For the text-containing cell, return its midpoint in [X, Y] coordinate format. 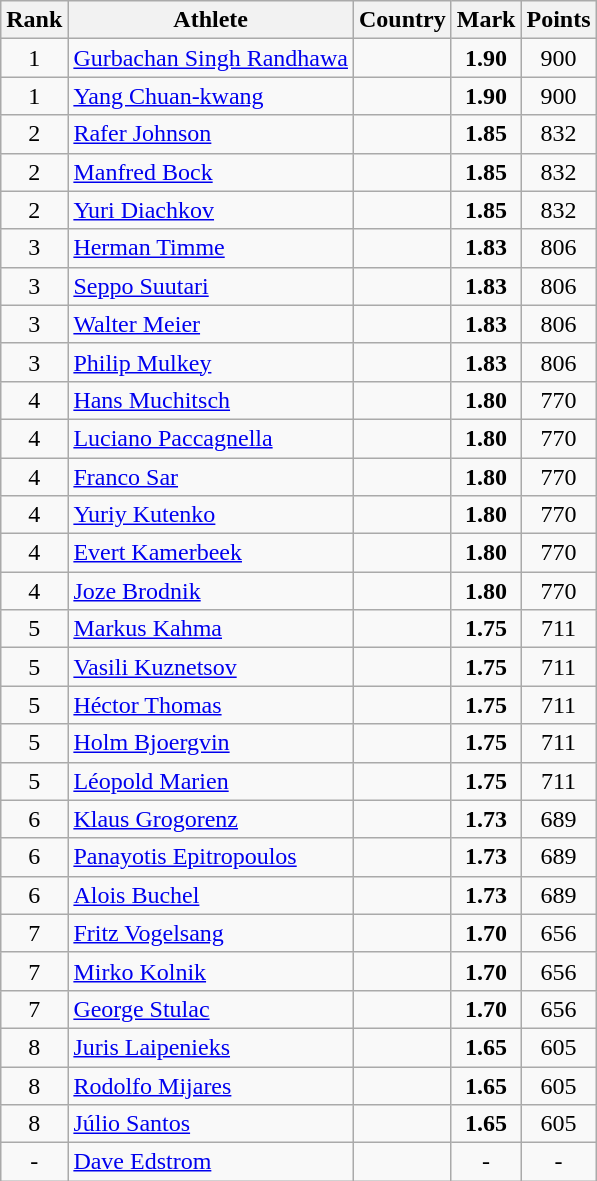
Alois Buchel [211, 895]
Seppo Suutari [211, 286]
Juris Laipenieks [211, 1047]
Points [558, 20]
Panayotis Epitropoulos [211, 857]
Rank [34, 20]
Hans Muchitsch [211, 400]
Gurbachan Singh Randhawa [211, 58]
Júlio Santos [211, 1124]
Vasili Kuznetsov [211, 667]
Walter Meier [211, 324]
Yuriy Kutenko [211, 515]
Philip Mulkey [211, 362]
Rafer Johnson [211, 134]
Mirko Kolnik [211, 971]
Luciano Paccagnella [211, 438]
Dave Edstrom [211, 1162]
Country [403, 20]
Herman Timme [211, 248]
Fritz Vogelsang [211, 933]
Léopold Marien [211, 781]
Rodolfo Mijares [211, 1085]
Franco Sar [211, 477]
Manfred Bock [211, 172]
Yuri Diachkov [211, 210]
Athlete [211, 20]
Klaus Grogorenz [211, 819]
Markus Kahma [211, 629]
Héctor Thomas [211, 705]
Mark [486, 20]
Joze Brodnik [211, 591]
George Stulac [211, 1009]
Yang Chuan-kwang [211, 96]
Holm Bjoergvin [211, 743]
Evert Kamerbeek [211, 553]
